Capture the cell that displays the provided text and extract its [X, Y] central coordinate. 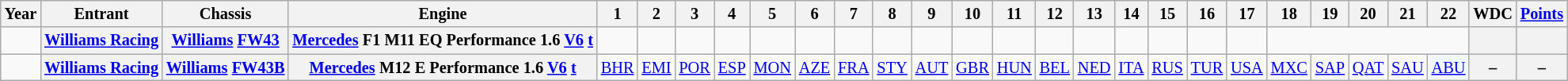
Engine [442, 13]
10 [972, 13]
3 [694, 13]
BHR [618, 67]
ITA [1131, 67]
20 [1368, 13]
5 [773, 13]
MXC [1289, 67]
QAT [1368, 67]
USA [1246, 67]
13 [1094, 13]
TUR [1207, 67]
21 [1407, 13]
6 [814, 13]
12 [1055, 13]
16 [1207, 13]
ABU [1449, 67]
8 [892, 13]
AZE [814, 67]
AUT [932, 67]
4 [732, 13]
SAU [1407, 67]
Mercedes M12 E Performance 1.6 V6 t [442, 67]
2 [656, 13]
ESP [732, 67]
Points [1542, 13]
Mercedes F1 M11 EQ Performance 1.6 V6 t [442, 40]
Williams FW43 [225, 40]
WDC [1493, 13]
EMI [656, 67]
STY [892, 67]
BEL [1055, 67]
Chassis [225, 13]
POR [694, 67]
MON [773, 67]
RUS [1167, 67]
7 [854, 13]
SAP [1330, 67]
NED [1094, 67]
22 [1449, 13]
11 [1014, 13]
14 [1131, 13]
18 [1289, 13]
1 [618, 13]
15 [1167, 13]
HUN [1014, 67]
FRA [854, 67]
19 [1330, 13]
9 [932, 13]
Williams FW43B [225, 67]
Entrant [101, 13]
GBR [972, 67]
Year [21, 13]
17 [1246, 13]
